Pinpoint the cell where the given text exists, returning its (X, Y) midpoint coordinate. 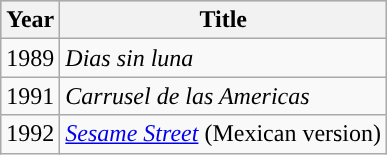
Year (30, 20)
Title (224, 20)
1989 (30, 58)
Carrusel de las Americas (224, 96)
Sesame Street (Mexican version) (224, 134)
1992 (30, 134)
1991 (30, 96)
Dias sin luna (224, 58)
